Locate the cell with the specified text and output its (x, y) center coordinate. 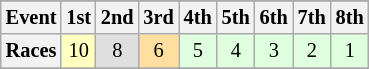
1 (350, 51)
7th (312, 17)
2nd (118, 17)
10 (78, 51)
Event (32, 17)
4 (236, 51)
8th (350, 17)
3 (274, 51)
5th (236, 17)
Races (32, 51)
8 (118, 51)
3rd (159, 17)
6 (159, 51)
2 (312, 51)
4th (198, 17)
6th (274, 17)
5 (198, 51)
1st (78, 17)
